Return (x, y) of the center of cell containing provided text 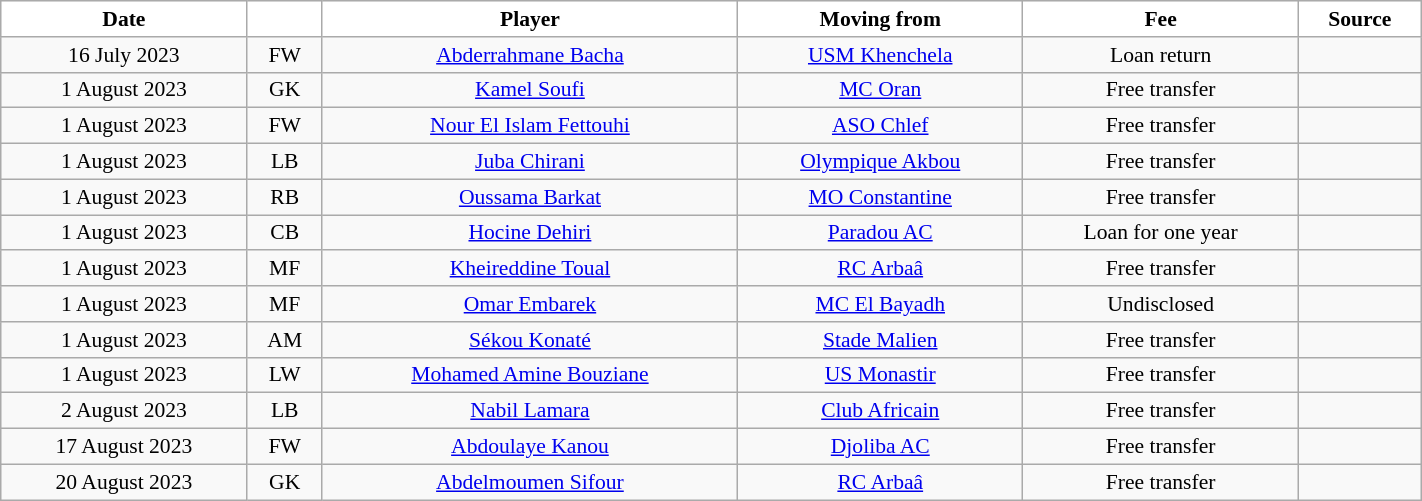
Nabil Lamara (530, 411)
17 August 2023 (124, 447)
Kheireddine Toual (530, 269)
Juba Chirani (530, 162)
Source (1360, 19)
Omar Embarek (530, 304)
Stade Malien (880, 340)
USM Khenchela (880, 55)
Abdoulaye Kanou (530, 447)
ASO Chlef (880, 126)
20 August 2023 (124, 482)
Oussama Barkat (530, 197)
MC El Bayadh (880, 304)
MC Oran (880, 90)
Club Africain (880, 411)
Kamel Soufi (530, 90)
Olympique Akbou (880, 162)
Date (124, 19)
US Monastir (880, 375)
MO Constantine (880, 197)
Loan for one year (1160, 233)
RB (284, 197)
Djoliba AC (880, 447)
Sékou Konaté (530, 340)
Hocine Dehiri (530, 233)
AM (284, 340)
Fee (1160, 19)
Loan return (1160, 55)
Player (530, 19)
Abdelmoumen Sifour (530, 482)
16 July 2023 (124, 55)
Mohamed Amine Bouziane (530, 375)
Paradou AC (880, 233)
2 August 2023 (124, 411)
Moving from (880, 19)
Nour El Islam Fettouhi (530, 126)
Abderrahmane Bacha (530, 55)
Undisclosed (1160, 304)
CB (284, 233)
LW (284, 375)
